Capture the cell that displays the provided text and extract its [x, y] central coordinate. 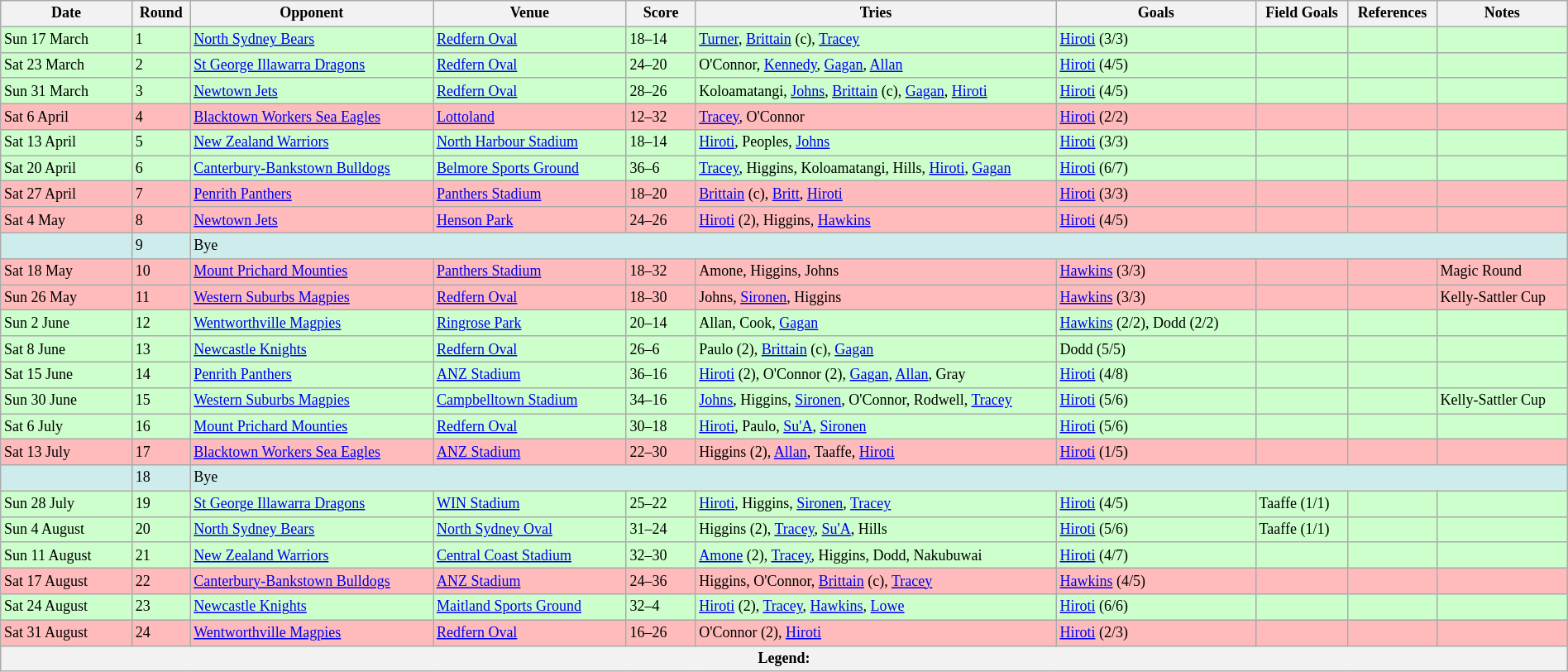
Sat 27 April [66, 194]
North Harbour Stadium [530, 142]
15 [160, 401]
Sun 4 August [66, 530]
34–16 [661, 401]
Sun 11 August [66, 554]
31–24 [661, 530]
Higgins (2), Tracey, Su'A, Hills [876, 530]
Sat 20 April [66, 169]
Campbelltown Stadium [530, 401]
Hiroti (2), Tracey, Hawkins, Lowe [876, 607]
Hiroti, Paulo, Su'A, Sironen [876, 427]
36–16 [661, 374]
Hiroti (2/2) [1156, 116]
Lottoland [530, 116]
10 [160, 271]
Sun 31 March [66, 91]
Sun 30 June [66, 401]
Hawkins (4/5) [1156, 581]
1 [160, 40]
32–4 [661, 607]
Hiroti, Higgins, Sironen, Tracey [876, 503]
Notes [1502, 13]
11 [160, 298]
7 [160, 194]
Opponent [312, 13]
Johns, Sironen, Higgins [876, 298]
Dodd (5/5) [1156, 349]
Hiroti (6/7) [1156, 169]
24 [160, 632]
Sun 17 March [66, 40]
Sat 31 August [66, 632]
Belmore Sports Ground [530, 169]
Tracey, O'Connor [876, 116]
Sat 18 May [66, 271]
21 [160, 554]
Hiroti (4/8) [1156, 374]
24–20 [661, 65]
Hiroti (1/5) [1156, 452]
Higgins, O'Connor, Brittain (c), Tracey [876, 581]
Sat 24 August [66, 607]
28–26 [661, 91]
32–30 [661, 554]
Turner, Brittain (c), Tracey [876, 40]
Venue [530, 13]
O'Connor, Kennedy, Gagan, Allan [876, 65]
3 [160, 91]
18 [160, 478]
Sat 13 April [66, 142]
22 [160, 581]
20 [160, 530]
13 [160, 349]
WIN Stadium [530, 503]
Tracey, Higgins, Koloamatangi, Hills, Hiroti, Gagan [876, 169]
5 [160, 142]
Magic Round [1502, 271]
Johns, Higgins, Sironen, O'Connor, Rodwell, Tracey [876, 401]
References [1393, 13]
Sat 23 March [66, 65]
Score [661, 13]
12–32 [661, 116]
Amone, Higgins, Johns [876, 271]
2 [160, 65]
O'Connor (2), Hiroti [876, 632]
Round [160, 13]
18–20 [661, 194]
36–6 [661, 169]
19 [160, 503]
Amone (2), Tracey, Higgins, Dodd, Nakubuwai [876, 554]
Maitland Sports Ground [530, 607]
Sat 13 July [66, 452]
Hiroti, Peoples, Johns [876, 142]
Sat 4 May [66, 220]
Hiroti (2), Higgins, Hawkins [876, 220]
Hiroti (2/3) [1156, 632]
Central Coast Stadium [530, 554]
17 [160, 452]
Sun 28 July [66, 503]
23 [160, 607]
Legend: [784, 659]
Higgins (2), Allan, Taaffe, Hiroti [876, 452]
16 [160, 427]
Henson Park [530, 220]
9 [160, 245]
Paulo (2), Brittain (c), Gagan [876, 349]
6 [160, 169]
12 [160, 323]
North Sydney Oval [530, 530]
Sat 6 July [66, 427]
Tries [876, 13]
14 [160, 374]
Ringrose Park [530, 323]
18–30 [661, 298]
Hiroti (4/7) [1156, 554]
Goals [1156, 13]
Date [66, 13]
Hawkins (2/2), Dodd (2/2) [1156, 323]
25–22 [661, 503]
Brittain (c), Britt, Hiroti [876, 194]
26–6 [661, 349]
22–30 [661, 452]
Field Goals [1302, 13]
Sat 8 June [66, 349]
20–14 [661, 323]
24–26 [661, 220]
16–26 [661, 632]
4 [160, 116]
Hiroti (6/6) [1156, 607]
8 [160, 220]
Sat 6 April [66, 116]
Sun 2 June [66, 323]
Hiroti (2), O'Connor (2), Gagan, Allan, Gray [876, 374]
Koloamatangi, Johns, Brittain (c), Gagan, Hiroti [876, 91]
18–32 [661, 271]
Sat 17 August [66, 581]
Sun 26 May [66, 298]
30–18 [661, 427]
Sat 15 June [66, 374]
24–36 [661, 581]
Allan, Cook, Gagan [876, 323]
